Return the (x, y) coordinate for the center point of the cell that contains the specified text.  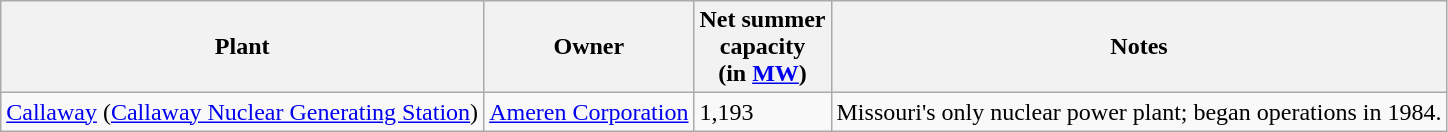
Notes (1139, 47)
Missouri's only nuclear power plant; began operations in 1984. (1139, 112)
Callaway (Callaway Nuclear Generating Station) (242, 112)
Owner (589, 47)
1,193 (762, 112)
Ameren Corporation (589, 112)
Net summercapacity(in MW) (762, 47)
Plant (242, 47)
